Locate the cell with the specified text and output its (X, Y) center coordinate. 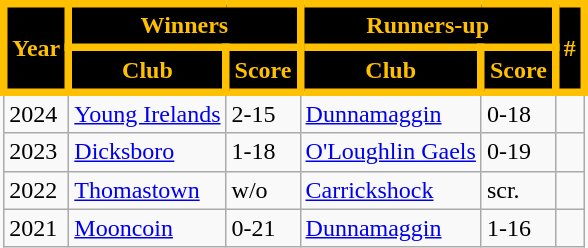
2-15 (263, 112)
2023 (36, 152)
w/o (263, 190)
2024 (36, 112)
scr. (518, 190)
0-21 (263, 228)
Dicksboro (148, 152)
2022 (36, 190)
# (570, 48)
Runners-up (428, 26)
0-18 (518, 112)
1-18 (263, 152)
O'Loughlin Gaels (390, 152)
Year (36, 48)
Thomastown (148, 190)
0-19 (518, 152)
Carrickshock (390, 190)
Mooncoin (148, 228)
1-16 (518, 228)
Winners (184, 26)
2021 (36, 228)
Young Irelands (148, 112)
